Provide the [x, y] coordinate of the cell's center where the given text is located.  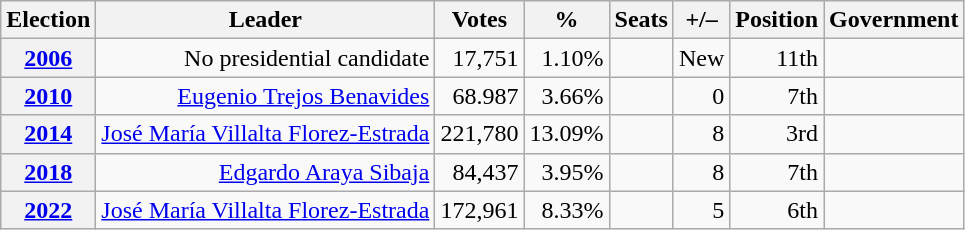
221,780 [480, 134]
8.33% [566, 210]
New [701, 58]
2018 [48, 172]
Leader [266, 20]
2006 [48, 58]
13.09% [566, 134]
% [566, 20]
2010 [48, 96]
3.66% [566, 96]
5 [701, 210]
68.987 [480, 96]
1.10% [566, 58]
2014 [48, 134]
Seats [641, 20]
+/– [701, 20]
11th [777, 58]
3.95% [566, 172]
Eugenio Trejos Benavides [266, 96]
0 [701, 96]
17,751 [480, 58]
Election [48, 20]
Government [894, 20]
3rd [777, 134]
Edgardo Araya Sibaja [266, 172]
172,961 [480, 210]
6th [777, 210]
2022 [48, 210]
Votes [480, 20]
84,437 [480, 172]
No presidential candidate [266, 58]
Position [777, 20]
